Identify which cell holds the provided text, then report its [X, Y] central coordinate. 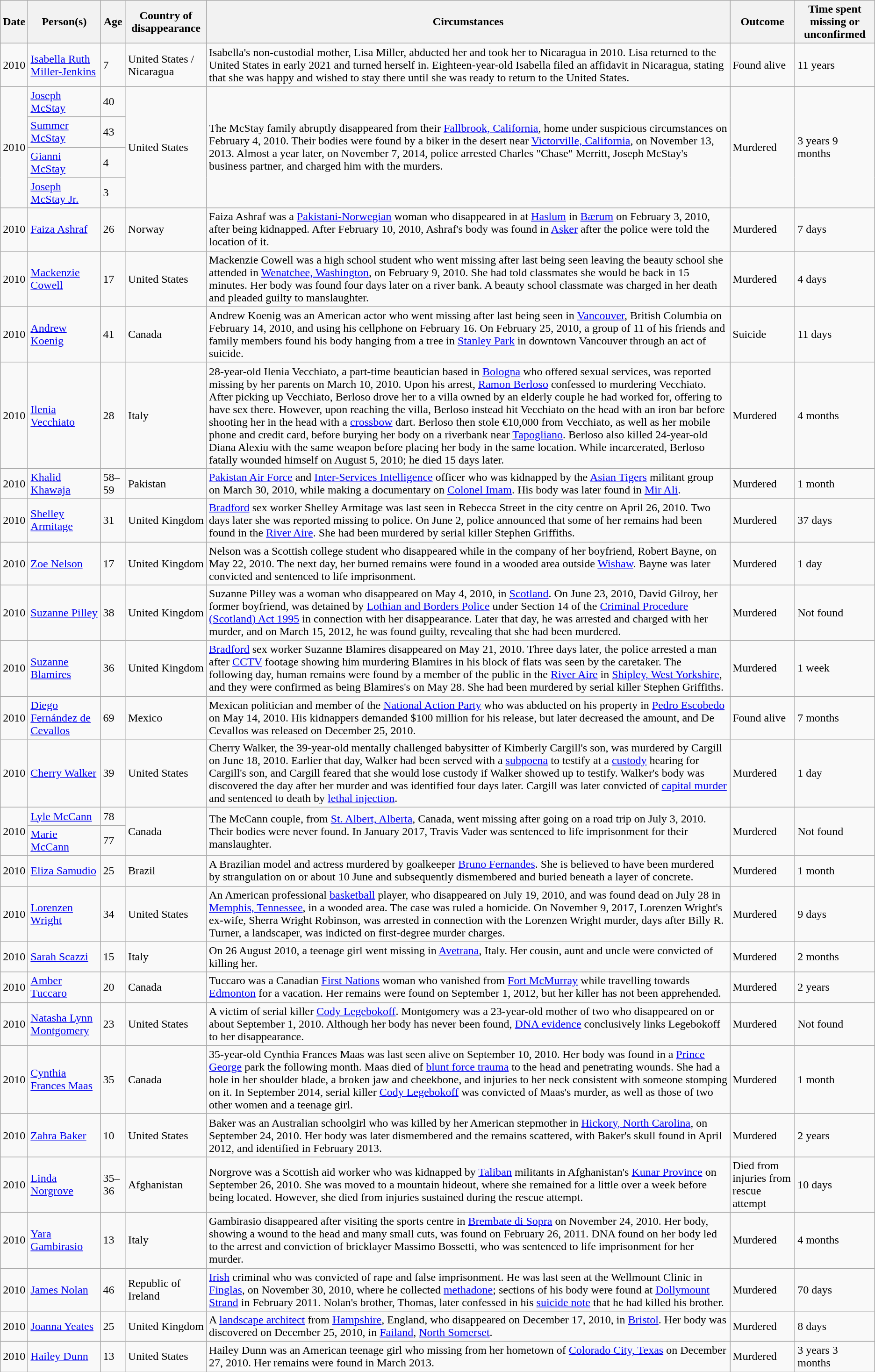
Hailey Dunn [65, 1357]
78 [113, 816]
Eliza Samudio [65, 871]
Republic of Ireland [165, 1290]
15 [113, 957]
8 days [835, 1326]
39 [113, 773]
Mexico [165, 718]
46 [113, 1290]
Suicide [763, 335]
38 [113, 613]
Shelley Armitage [65, 520]
Lorenzen Wright [65, 914]
58–59 [113, 483]
3 [113, 193]
3 years 3 months [835, 1357]
10 [113, 1135]
Faiza Ashraf [65, 229]
Suzanne Pilley [65, 613]
10 days [835, 1184]
Ilenia Vecchiato [65, 415]
11 years [835, 65]
Afghanistan [165, 1184]
40 [113, 102]
Brazil [165, 871]
Age [113, 22]
Gianni McStay [65, 163]
1 week [835, 668]
Khalid Khawaja [65, 483]
Isabella Ruth Miller-Jenkins [65, 65]
4 [113, 163]
20 [113, 987]
34 [113, 914]
Natasha Lynn Montgomery [65, 1024]
Joanna Yeates [65, 1326]
7 months [835, 718]
Norway [165, 229]
United States / Nicaragua [165, 65]
37 days [835, 520]
Country of disappearance [165, 22]
11 days [835, 335]
Diego Fernández de Cevallos [65, 718]
26 [113, 229]
77 [113, 840]
James Nolan [65, 1290]
Sarah Scazzi [65, 957]
Andrew Koenig [65, 335]
Suzanne Blamires [65, 668]
69 [113, 718]
Amber Tuccaro [65, 987]
Died from injuries from rescue attempt [763, 1184]
Pakistan [165, 483]
7 days [835, 229]
Cynthia Frances Maas [65, 1079]
3 years 9 months [835, 147]
Time spent missing or unconfirmed [835, 22]
4 days [835, 279]
Summer McStay [65, 132]
Outcome [763, 22]
Marie McCann [65, 840]
31 [113, 520]
Zoe Nelson [65, 564]
43 [113, 132]
Date [14, 22]
35–36 [113, 1184]
Zahra Baker [65, 1135]
Mackenzie Cowell [65, 279]
Linda Norgrove [65, 1184]
9 days [835, 914]
Joseph McStay [65, 102]
70 days [835, 1290]
Person(s) [65, 22]
2 months [835, 957]
7 [113, 65]
Lyle McCann [65, 816]
36 [113, 668]
Circumstances [468, 22]
41 [113, 335]
23 [113, 1024]
Cherry Walker [65, 773]
On 26 August 2010, a teenage girl went missing in Avetrana, Italy. Her cousin, aunt and uncle were convicted of killing her. [468, 957]
Joseph McStay Jr. [65, 193]
35 [113, 1079]
28 [113, 415]
Yara Gambirasio [65, 1240]
